Output the [x, y] coordinate of the center of the cell containing the given text.  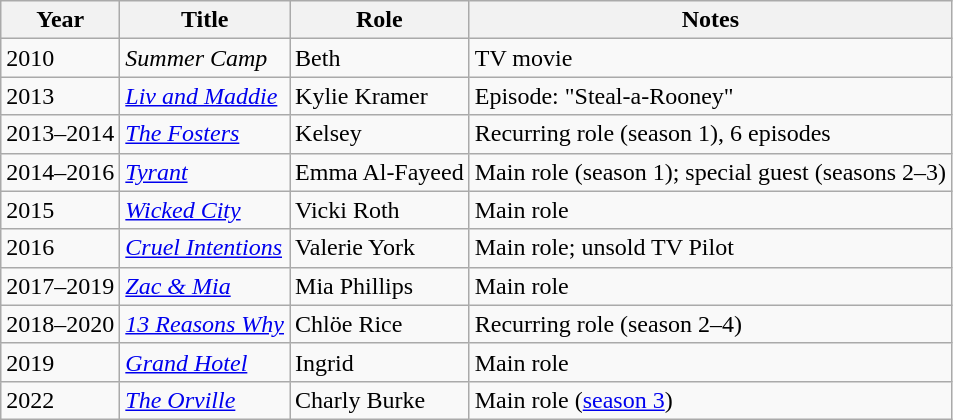
Notes [710, 20]
Main role; unsold TV Pilot [710, 248]
Summer Camp [205, 58]
Liv and Maddie [205, 96]
Mia Phillips [380, 286]
Main role (season 3) [710, 400]
2016 [60, 248]
Wicked City [205, 210]
Episode: "Steal-a-Rooney" [710, 96]
2013–2014 [60, 134]
2019 [60, 362]
2022 [60, 400]
2018–2020 [60, 324]
Kelsey [380, 134]
Role [380, 20]
Year [60, 20]
Ingrid [380, 362]
Recurring role (season 2–4) [710, 324]
TV movie [710, 58]
2017–2019 [60, 286]
Zac & Mia [205, 286]
Vicki Roth [380, 210]
Kylie Kramer [380, 96]
Emma Al-Fayeed [380, 172]
Cruel Intentions [205, 248]
Charly Burke [380, 400]
Grand Hotel [205, 362]
2010 [60, 58]
The Fosters [205, 134]
Beth [380, 58]
Main role (season 1); special guest (seasons 2–3) [710, 172]
The Orville [205, 400]
2015 [60, 210]
Title [205, 20]
Valerie York [380, 248]
Tyrant [205, 172]
2013 [60, 96]
Chlöe Rice [380, 324]
13 Reasons Why [205, 324]
2014–2016 [60, 172]
Recurring role (season 1), 6 episodes [710, 134]
